Pinpoint the cell where the given text exists, returning its (x, y) midpoint coordinate. 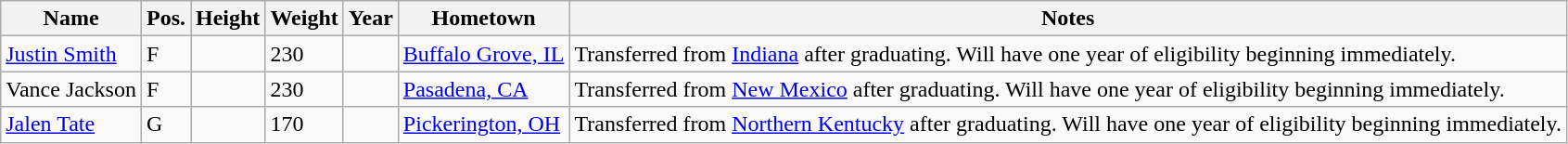
Name (71, 19)
170 (304, 124)
Weight (304, 19)
Notes (1068, 19)
Vance Jackson (71, 89)
Jalen Tate (71, 124)
Buffalo Grove, IL (484, 54)
Transferred from Indiana after graduating. Will have one year of eligibility beginning immediately. (1068, 54)
Pasadena, CA (484, 89)
Year (371, 19)
Transferred from New Mexico after graduating. Will have one year of eligibility beginning immediately. (1068, 89)
G (165, 124)
Pos. (165, 19)
Transferred from Northern Kentucky after graduating. Will have one year of eligibility beginning immediately. (1068, 124)
Pickerington, OH (484, 124)
Hometown (484, 19)
Height (228, 19)
Justin Smith (71, 54)
